Capture the cell that displays the provided text and extract its (X, Y) central coordinate. 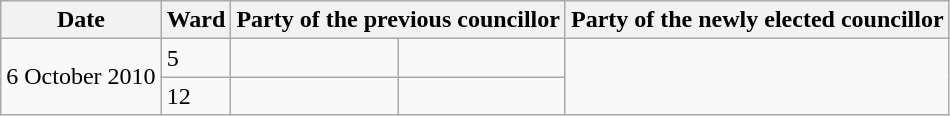
Date (81, 20)
5 (196, 58)
Party of the newly elected councillor (757, 20)
12 (196, 96)
6 October 2010 (81, 77)
Party of the previous councillor (398, 20)
Ward (196, 20)
